Output the (X, Y) coordinate of the center of the cell containing the given text.  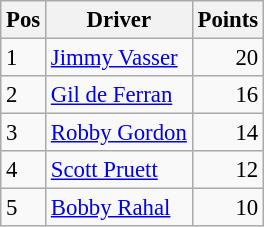
Points (228, 20)
Pos (24, 20)
2 (24, 95)
14 (228, 133)
5 (24, 208)
Robby Gordon (120, 133)
Driver (120, 20)
20 (228, 58)
1 (24, 58)
10 (228, 208)
Scott Pruett (120, 170)
4 (24, 170)
16 (228, 95)
Gil de Ferran (120, 95)
Jimmy Vasser (120, 58)
Bobby Rahal (120, 208)
3 (24, 133)
12 (228, 170)
